Locate the cell with the specified text and output its [X, Y] center coordinate. 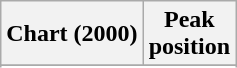
Peak position [189, 34]
Chart (2000) [72, 34]
